From the cell containing the given text, extract its center point as [X, Y] coordinate. 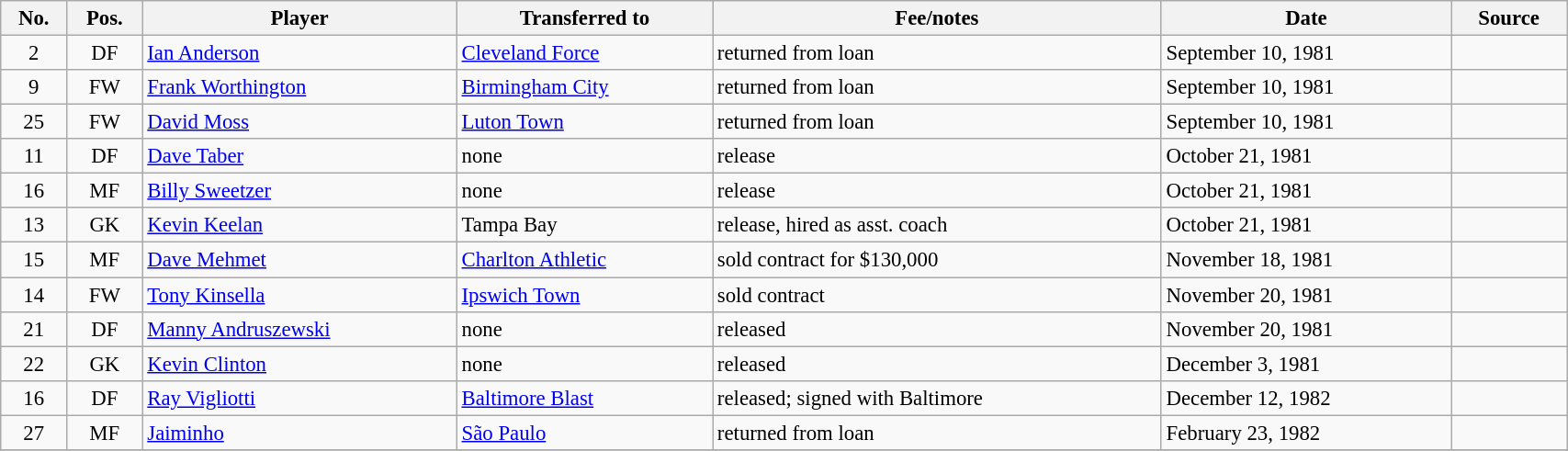
Cleveland Force [584, 53]
Birmingham City [584, 87]
Kevin Keelan [299, 225]
Tampa Bay [584, 225]
December 3, 1981 [1306, 364]
13 [34, 225]
25 [34, 122]
Ian Anderson [299, 53]
11 [34, 156]
27 [34, 433]
Baltimore Blast [584, 398]
Dave Mehmet [299, 260]
David Moss [299, 122]
No. [34, 18]
Source [1509, 18]
9 [34, 87]
Frank Worthington [299, 87]
São Paulo [584, 433]
14 [34, 295]
Billy Sweetzer [299, 191]
2 [34, 53]
Tony Kinsella [299, 295]
Manny Andruszewski [299, 329]
21 [34, 329]
Date [1306, 18]
sold contract for $130,000 [937, 260]
Charlton Athletic [584, 260]
15 [34, 260]
released; signed with Baltimore [937, 398]
Fee/notes [937, 18]
Ray Vigliotti [299, 398]
Dave Taber [299, 156]
sold contract [937, 295]
Ipswich Town [584, 295]
22 [34, 364]
December 12, 1982 [1306, 398]
Luton Town [584, 122]
Kevin Clinton [299, 364]
Jaiminho [299, 433]
release, hired as asst. coach [937, 225]
February 23, 1982 [1306, 433]
Player [299, 18]
November 18, 1981 [1306, 260]
Pos. [105, 18]
Transferred to [584, 18]
